For the text-containing cell, return its midpoint in (x, y) coordinate format. 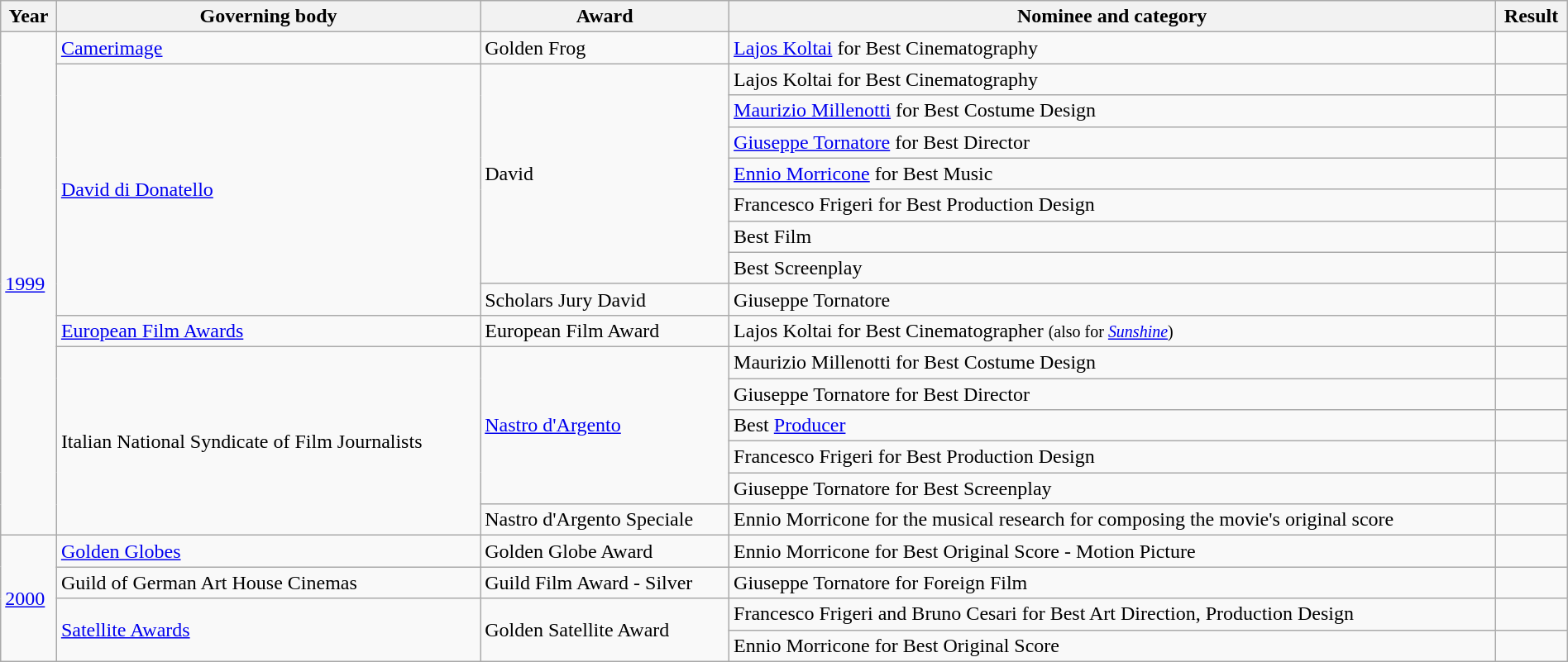
Lajos Koltai for Best Cinematographer (also for Sunshine) (1112, 331)
Golden Globe Award (605, 551)
Giuseppe Tornatore for Foreign Film (1112, 583)
Governing body (268, 17)
Nastro d'Argento (605, 425)
Scholars Jury David (605, 299)
Nominee and category (1112, 17)
Result (1532, 17)
Golden Globes (268, 551)
David di Donatello (268, 189)
Francesco Frigeri and Bruno Cesari for Best Art Direction, Production Design (1112, 614)
Guild Film Award - Silver (605, 583)
Giuseppe Tornatore (1112, 299)
1999 (29, 284)
European Film Award (605, 331)
Golden Frog (605, 48)
Guild of German Art House Cinemas (268, 583)
Satellite Awards (268, 630)
Year (29, 17)
Italian National Syndicate of Film Journalists (268, 441)
Award (605, 17)
Nastro d'Argento Speciale (605, 520)
Golden Satellite Award (605, 630)
Best Screenplay (1112, 268)
Ennio Morricone for the musical research for composing the movie's original score (1112, 520)
Ennio Morricone for Best Original Score (1112, 645)
European Film Awards (268, 331)
Best Producer (1112, 426)
Camerimage (268, 48)
Giuseppe Tornatore for Best Screenplay (1112, 488)
Best Film (1112, 236)
Ennio Morricone for Best Original Score - Motion Picture (1112, 551)
2000 (29, 598)
David (605, 174)
Ennio Morricone for Best Music (1112, 174)
